Extract the (X, Y) coordinate from the center of the cell holding the provided text.  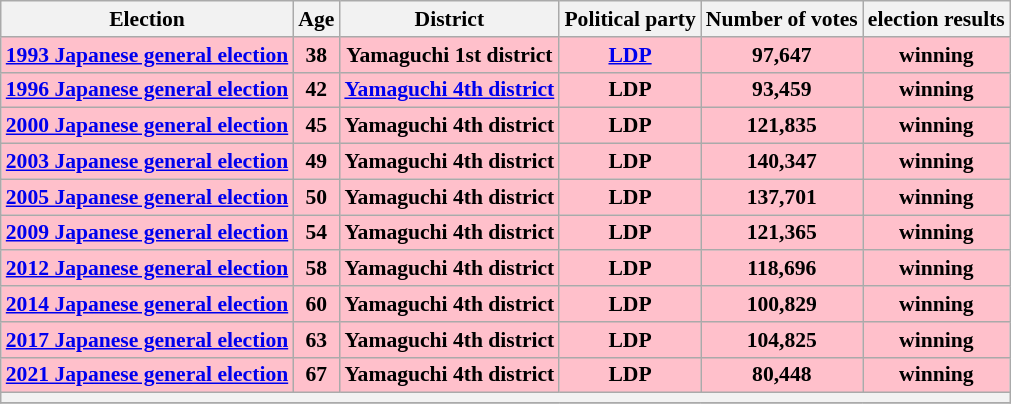
121,365 (782, 233)
100,829 (782, 304)
District (449, 19)
Political party (630, 19)
60 (316, 304)
80,448 (782, 375)
Election (147, 19)
58 (316, 269)
election results (936, 19)
42 (316, 90)
50 (316, 197)
2003 Japanese general election (147, 162)
45 (316, 126)
104,825 (782, 340)
Yamaguchi 1st district (449, 55)
67 (316, 375)
2009 Japanese general election (147, 233)
140,347 (782, 162)
121,835 (782, 126)
1996 Japanese general election (147, 90)
93,459 (782, 90)
49 (316, 162)
137,701 (782, 197)
Number of votes (782, 19)
2005 Japanese general election (147, 197)
63 (316, 340)
1993 Japanese general election (147, 55)
Age (316, 19)
97,647 (782, 55)
38 (316, 55)
2017 Japanese general election (147, 340)
2012 Japanese general election (147, 269)
2000 Japanese general election (147, 126)
2014 Japanese general election (147, 304)
118,696 (782, 269)
2021 Japanese general election (147, 375)
54 (316, 233)
